Return the (X, Y) coordinate for the center point of the cell that contains the specified text.  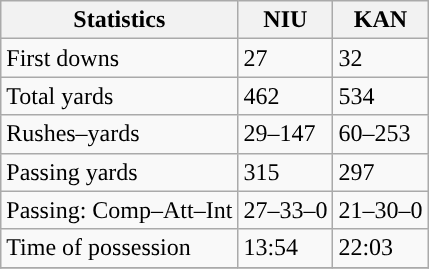
Passing yards (120, 172)
Total yards (120, 96)
21–30–0 (380, 210)
Passing: Comp–Att–Int (120, 210)
Statistics (120, 20)
22:03 (380, 248)
534 (380, 96)
29–147 (286, 134)
60–253 (380, 134)
KAN (380, 20)
27–33–0 (286, 210)
27 (286, 58)
Rushes–yards (120, 134)
462 (286, 96)
Time of possession (120, 248)
32 (380, 58)
First downs (120, 58)
13:54 (286, 248)
315 (286, 172)
297 (380, 172)
NIU (286, 20)
